Output the [x, y] coordinate of the center of the cell containing the given text.  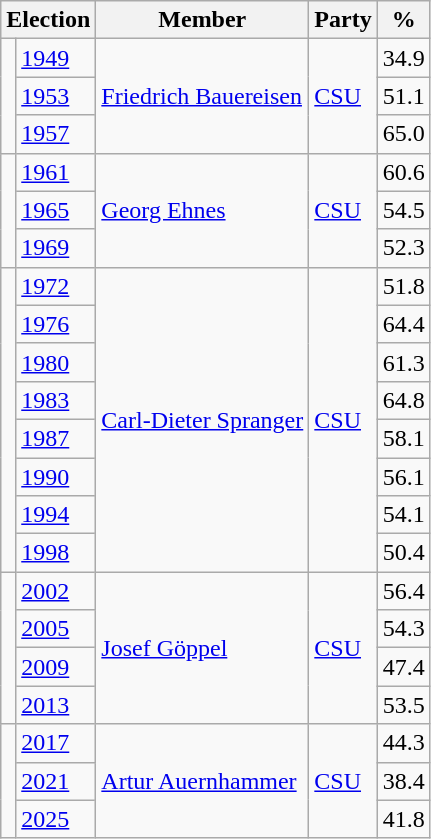
Member [202, 20]
61.3 [404, 362]
2013 [56, 705]
34.9 [404, 58]
Josef Göppel [202, 648]
1957 [56, 134]
Artur Auernhammer [202, 781]
1969 [56, 248]
52.3 [404, 248]
65.0 [404, 134]
54.1 [404, 515]
Carl-Dieter Spranger [202, 419]
2009 [56, 667]
1983 [56, 400]
1965 [56, 210]
1972 [56, 286]
64.8 [404, 400]
54.3 [404, 629]
2005 [56, 629]
Party [343, 20]
1976 [56, 324]
54.5 [404, 210]
1980 [56, 362]
1961 [56, 172]
38.4 [404, 781]
Election [48, 20]
Georg Ehnes [202, 210]
1994 [56, 515]
64.4 [404, 324]
41.8 [404, 819]
Friedrich Bauereisen [202, 96]
51.8 [404, 286]
1949 [56, 58]
% [404, 20]
47.4 [404, 667]
60.6 [404, 172]
50.4 [404, 553]
56.4 [404, 591]
53.5 [404, 705]
58.1 [404, 438]
2017 [56, 743]
1998 [56, 553]
1987 [56, 438]
44.3 [404, 743]
2002 [56, 591]
1990 [56, 477]
2025 [56, 819]
1953 [56, 96]
56.1 [404, 477]
51.1 [404, 96]
2021 [56, 781]
